Scan for the cell matching the given text and deliver its (X, Y) coordinate at center. 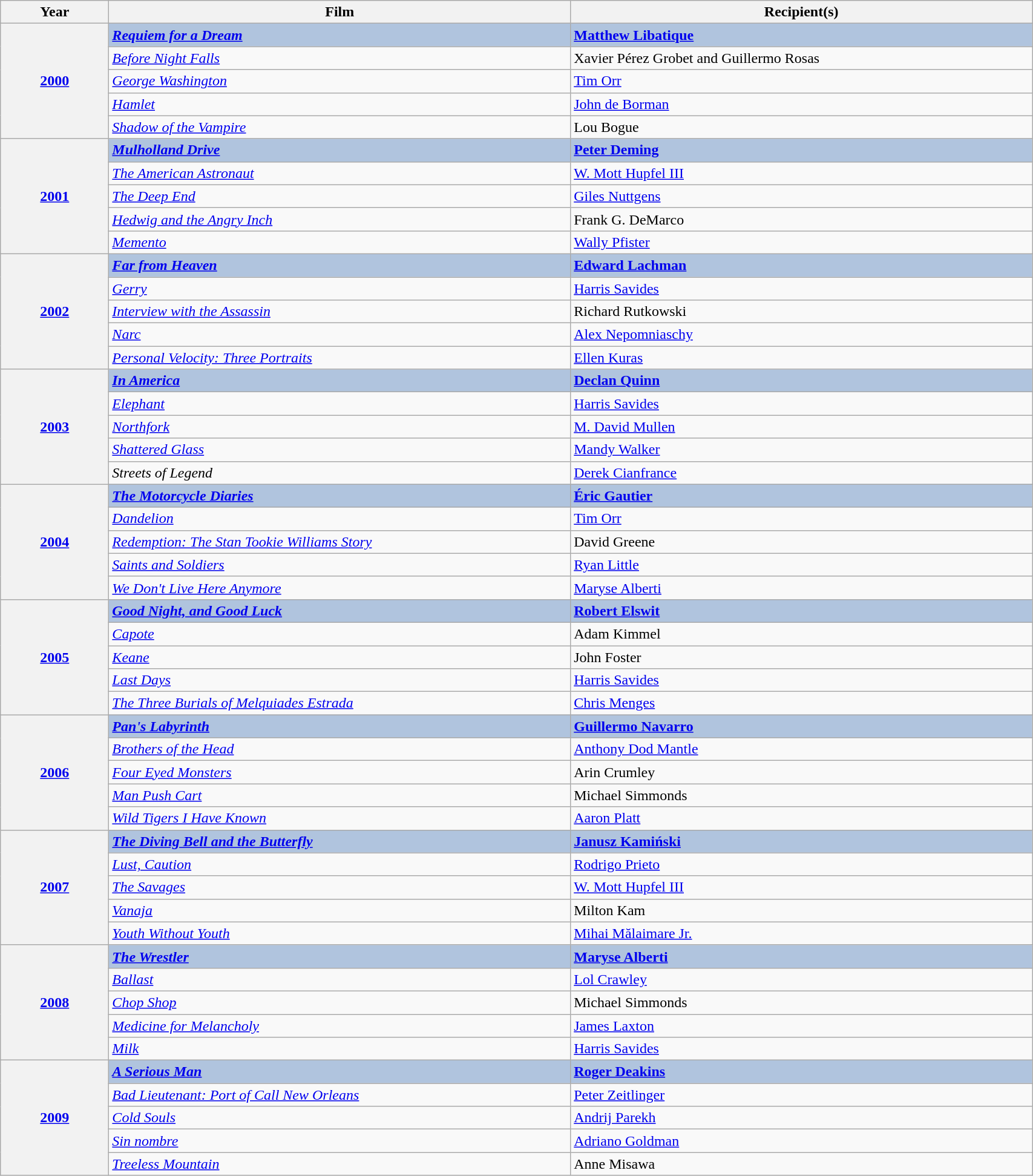
Far from Heaven (340, 265)
Ryan Little (801, 565)
Richard Rutkowski (801, 312)
Robert Elswit (801, 611)
Memento (340, 242)
Before Night Falls (340, 58)
M. David Mullen (801, 427)
The Deep End (340, 196)
Last Days (340, 680)
Xavier Pérez Grobet and Guillermo Rosas (801, 58)
The Savages (340, 887)
Wild Tigers I Have Known (340, 818)
Milk (340, 1049)
Four Eyed Monsters (340, 772)
Rodrigo Prieto (801, 864)
The Diving Bell and the Butterfly (340, 841)
The Motorcycle Diaries (340, 496)
Capote (340, 634)
Streets of Legend (340, 473)
David Greene (801, 542)
Mulholland Drive (340, 150)
Mandy Walker (801, 450)
2007 (54, 887)
Youth Without Youth (340, 933)
Matthew Libatique (801, 35)
2004 (54, 542)
We Don't Live Here Anymore (340, 588)
Éric Gautier (801, 496)
Shadow of the Vampire (340, 127)
Giles Nuttgens (801, 196)
Lust, Caution (340, 864)
2001 (54, 196)
Brothers of the Head (340, 749)
Man Push Cart (340, 795)
Ellen Kuras (801, 358)
Northfork (340, 427)
Anthony Dod Mantle (801, 749)
Personal Velocity: Three Portraits (340, 358)
Pan's Labyrinth (340, 726)
Alex Nepomniaschy (801, 335)
Hamlet (340, 104)
2006 (54, 772)
Year (54, 12)
Anne Misawa (801, 1164)
In America (340, 381)
Bad Lieutenant: Port of Call New Orleans (340, 1095)
Chris Menges (801, 703)
Narc (340, 335)
2002 (54, 311)
Andrij Parekh (801, 1118)
Frank G. DeMarco (801, 219)
Saints and Soldiers (340, 565)
Recipient(s) (801, 12)
Lou Bogue (801, 127)
Derek Cianfrance (801, 473)
Janusz Kamiński (801, 841)
Good Night, and Good Luck (340, 611)
Roger Deakins (801, 1072)
George Washington (340, 81)
Cold Souls (340, 1118)
Adam Kimmel (801, 634)
2000 (54, 81)
Sin nombre (340, 1141)
Film (340, 12)
John Foster (801, 657)
Dandelion (340, 519)
Guillermo Navarro (801, 726)
The American Astronaut (340, 173)
Ballast (340, 979)
Lol Crawley (801, 979)
Keane (340, 657)
A Serious Man (340, 1072)
Mihai Mălaimare Jr. (801, 933)
2003 (54, 427)
Vanaja (340, 910)
Peter Zeitlinger (801, 1095)
2005 (54, 657)
Interview with the Assassin (340, 312)
Redemption: The Stan Tookie Williams Story (340, 542)
Arin Crumley (801, 772)
The Wrestler (340, 956)
2009 (54, 1118)
2008 (54, 1002)
John de Borman (801, 104)
James Laxton (801, 1026)
Declan Quinn (801, 381)
The Three Burials of Melquiades Estrada (340, 703)
Requiem for a Dream (340, 35)
Gerry (340, 289)
Medicine for Melancholy (340, 1026)
Treeless Mountain (340, 1164)
Elephant (340, 404)
Wally Pfister (801, 242)
Aaron Platt (801, 818)
Shattered Glass (340, 450)
Chop Shop (340, 1002)
Milton Kam (801, 910)
Edward Lachman (801, 265)
Peter Deming (801, 150)
Hedwig and the Angry Inch (340, 219)
Adriano Goldman (801, 1141)
